For the text-containing cell, return its midpoint in (X, Y) coordinate format. 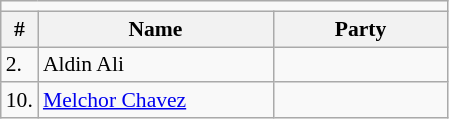
Melchor Chavez (156, 101)
Name (156, 29)
Party (360, 29)
# (20, 29)
Aldin Ali (156, 65)
2. (20, 65)
10. (20, 101)
